Return [x, y] of the center of cell containing provided text 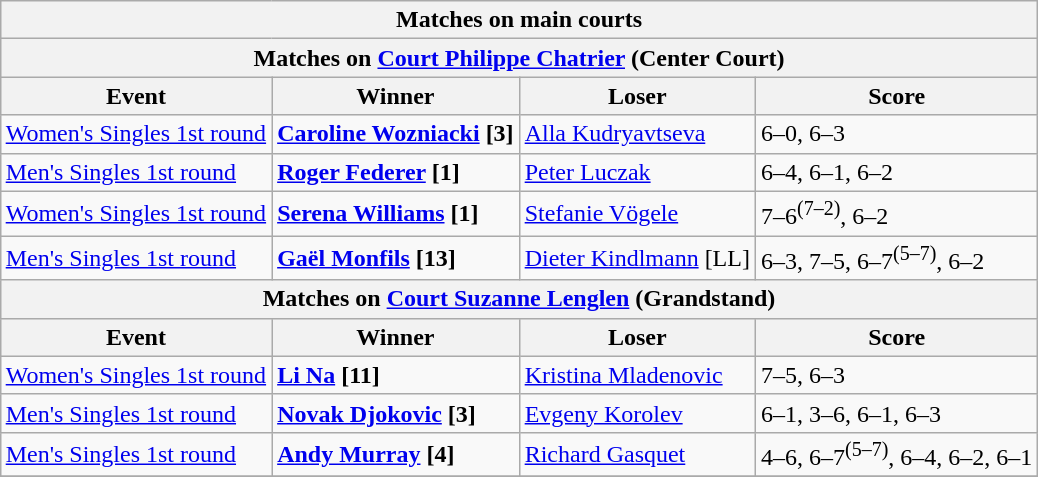
6–3, 7–5, 6–7(5–7), 6–2 [896, 258]
Li Na [11] [396, 375]
Matches on main courts [519, 20]
6–0, 6–3 [896, 134]
Matches on Court Philippe Chatrier (Center Court) [519, 58]
6–1, 3–6, 6–1, 6–3 [896, 413]
Novak Djokovic [3] [396, 413]
Kristina Mladenovic [637, 375]
Alla Kudryavtseva [637, 134]
Stefanie Vögele [637, 214]
Dieter Kindlmann [LL] [637, 258]
Serena Williams [1] [396, 214]
Andy Murray [4] [396, 454]
Richard Gasquet [637, 454]
6–4, 6–1, 6–2 [896, 172]
7–6(7–2), 6–2 [896, 214]
Matches on Court Suzanne Lenglen (Grandstand) [519, 299]
Gaël Monfils [13] [396, 258]
7–5, 6–3 [896, 375]
4–6, 6–7(5–7), 6–4, 6–2, 6–1 [896, 454]
Evgeny Korolev [637, 413]
Roger Federer [1] [396, 172]
Peter Luczak [637, 172]
Caroline Wozniacki [3] [396, 134]
